Scan for the cell matching the given text and deliver its [x, y] coordinate at center. 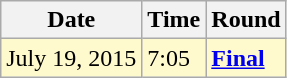
July 19, 2015 [72, 58]
7:05 [174, 58]
Date [72, 20]
Time [174, 20]
Round [246, 20]
Final [246, 58]
